Return [x, y] of the center of cell containing provided text 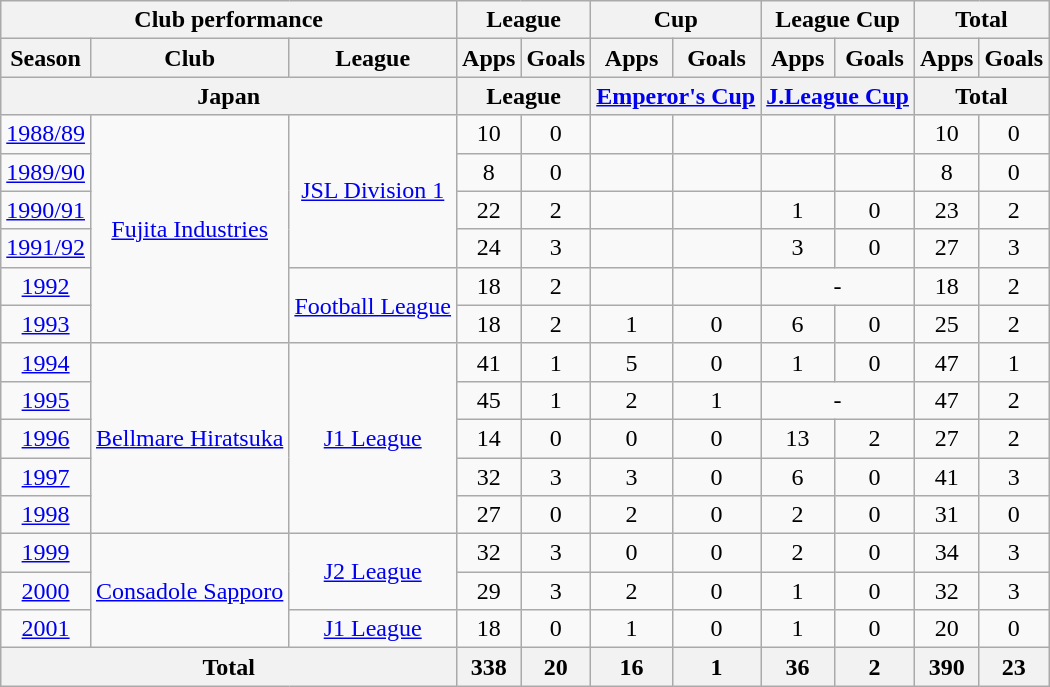
1995 [46, 400]
Bellmare Hiratsuka [189, 438]
1994 [46, 362]
25 [946, 324]
Japan [229, 96]
JSL Division 1 [373, 191]
1997 [46, 477]
390 [946, 667]
1999 [46, 553]
Season [46, 58]
13 [798, 438]
1988/89 [46, 134]
31 [946, 515]
Club [189, 58]
1991/92 [46, 248]
29 [489, 591]
338 [489, 667]
League Cup [838, 20]
2000 [46, 591]
2001 [46, 629]
16 [632, 667]
34 [946, 553]
Football League [373, 305]
J.League Cup [838, 96]
Club performance [229, 20]
5 [632, 362]
45 [489, 400]
22 [489, 210]
1990/91 [46, 210]
Fujita Industries [189, 229]
24 [489, 248]
36 [798, 667]
14 [489, 438]
1989/90 [46, 172]
Cup [676, 20]
1998 [46, 515]
Emperor's Cup [676, 96]
1992 [46, 286]
1996 [46, 438]
1993 [46, 324]
J2 League [373, 572]
Consadole Sapporo [189, 591]
